Find where the given text appears and provide that cell's center as (X, Y) coordinate. 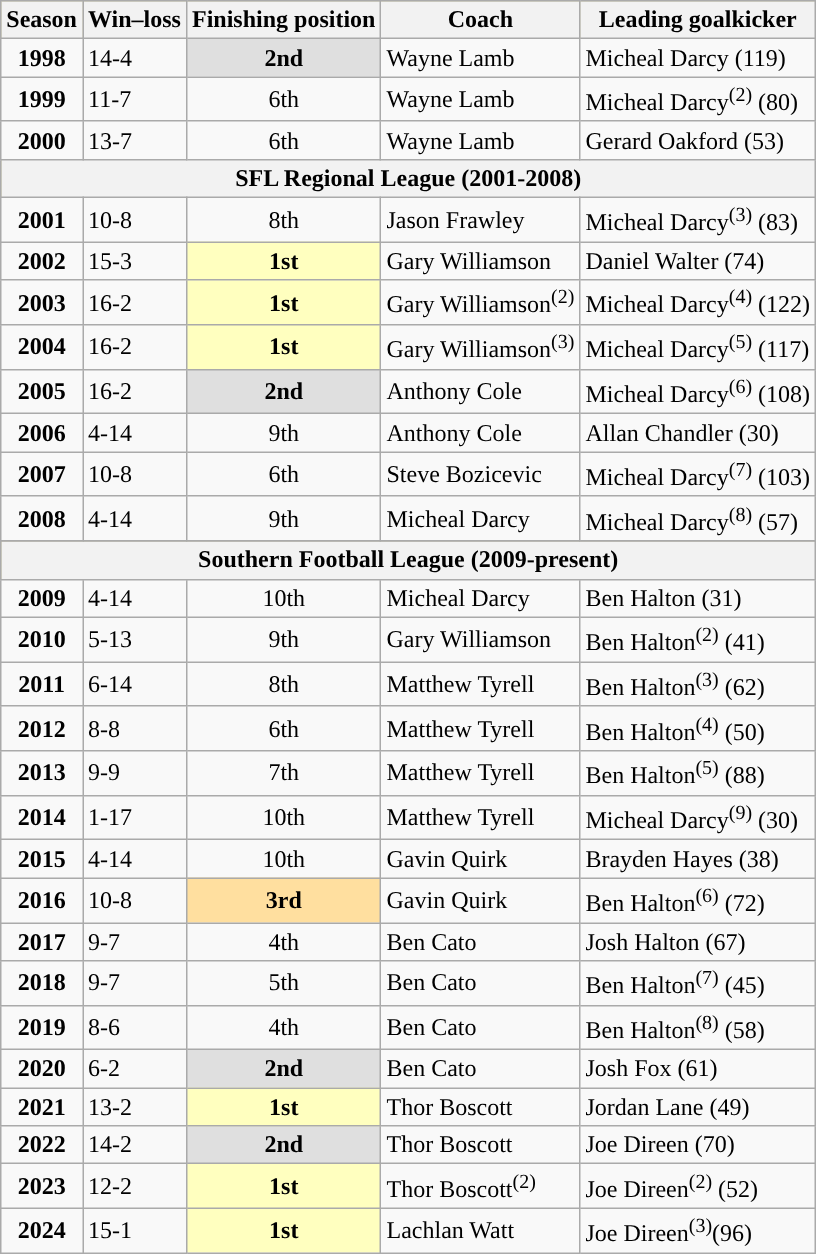
Josh Fox (61) (698, 1069)
Micheal Darcy(8) (57) (698, 518)
2006 (42, 433)
Coach (480, 20)
Thor Boscott(2) (480, 1186)
Micheal Darcy (119) (698, 58)
Micheal Darcy(7) (103) (698, 474)
14-4 (134, 58)
Ben Halton(4) (50) (698, 728)
2015 (42, 859)
2007 (42, 474)
Win–loss (134, 20)
Micheal Darcy(5) (117) (698, 348)
2002 (42, 261)
Brayden Hayes (38) (698, 859)
2010 (42, 640)
2023 (42, 1186)
Leading goalkicker (698, 20)
2014 (42, 818)
15-3 (134, 261)
Jordan Lane (49) (698, 1107)
5-13 (134, 640)
2000 (42, 140)
2019 (42, 1028)
2016 (42, 900)
Ben Halton (31) (698, 598)
2017 (42, 942)
2012 (42, 728)
2013 (42, 774)
Joe Direen (70) (698, 1145)
2003 (42, 302)
Gary Williamson(2) (480, 302)
Allan Chandler (30) (698, 433)
Ben Halton(8) (58) (698, 1028)
Ben Halton(2) (41) (698, 640)
13-2 (134, 1107)
Daniel Walter (74) (698, 261)
2022 (42, 1145)
8-8 (134, 728)
15-1 (134, 1230)
Josh Halton (67) (698, 942)
2009 (42, 598)
Ben Halton(5) (88) (698, 774)
2008 (42, 518)
1-17 (134, 818)
Micheal Darcy(4) (122) (698, 302)
9-9 (134, 774)
Micheal Darcy(6) (108) (698, 392)
2001 (42, 220)
12-2 (134, 1186)
Ben Halton(3) (62) (698, 684)
Season (42, 20)
Gerard Oakford (53) (698, 140)
6-2 (134, 1069)
2004 (42, 348)
Steve Bozicevic (480, 474)
Micheal Darcy(2) (80) (698, 100)
Joe Direen(3)(96) (698, 1230)
Ben Halton(6) (72) (698, 900)
8-6 (134, 1028)
2024 (42, 1230)
11-7 (134, 100)
SFL Regional League (2001-2008) (408, 178)
Gary Williamson(3) (480, 348)
2018 (42, 984)
2021 (42, 1107)
1998 (42, 58)
Jason Frawley (480, 220)
3rd (283, 900)
2005 (42, 392)
2011 (42, 684)
14-2 (134, 1145)
1999 (42, 100)
Ben Halton(7) (45) (698, 984)
6-14 (134, 684)
Micheal Darcy(3) (83) (698, 220)
Micheal Darcy(9) (30) (698, 818)
13-7 (134, 140)
7th (283, 774)
Southern Football League (2009-present) (408, 560)
Lachlan Watt (480, 1230)
5th (283, 984)
Joe Direen(2) (52) (698, 1186)
Finishing position (283, 20)
2020 (42, 1069)
